Output the (X, Y) coordinate of the center of the cell containing the given text.  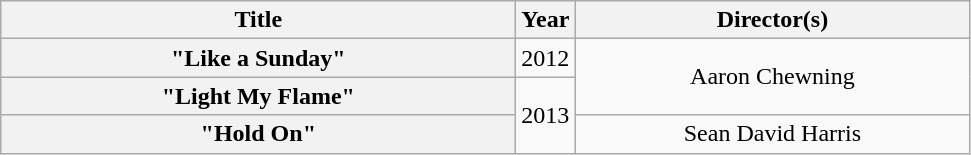
Director(s) (772, 20)
Aaron Chewning (772, 77)
2012 (546, 58)
"Like a Sunday" (258, 58)
2013 (546, 115)
Sean David Harris (772, 134)
Year (546, 20)
"Light My Flame" (258, 96)
"Hold On" (258, 134)
Title (258, 20)
